Identify which cell holds the provided text, then report its (X, Y) central coordinate. 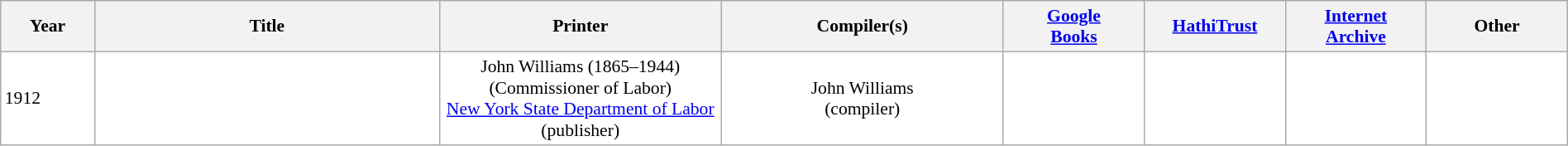
Year (48, 27)
John Williams (1865–1944)(Commissioner of Labor)New York State Department of Labor(publisher) (581, 98)
Other (1497, 27)
Printer (581, 27)
Compiler(s) (862, 27)
GoogleBooks (1073, 27)
InternetArchive (1355, 27)
John Williams(compiler) (862, 98)
HathiTrust (1215, 27)
1912 (48, 98)
Title (266, 27)
